From the cell containing the given text, extract its center point as (X, Y) coordinate. 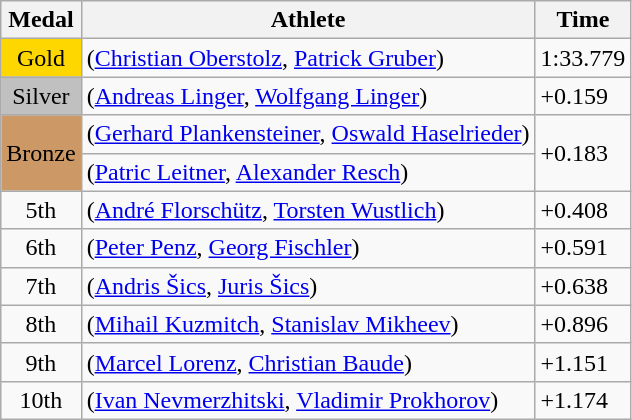
8th (41, 324)
Silver (41, 96)
+1.174 (583, 400)
(Mihail Kuzmitch, Stanislav Mikheev) (308, 324)
(Gerhard Plankensteiner, Oswald Haselrieder) (308, 134)
7th (41, 286)
(Ivan Nevmerzhitski, Vladimir Prokhorov) (308, 400)
+0.638 (583, 286)
+0.591 (583, 248)
+0.159 (583, 96)
+1.151 (583, 362)
+0.183 (583, 153)
(Peter Penz, Georg Fischler) (308, 248)
Time (583, 20)
9th (41, 362)
+0.408 (583, 210)
(Patric Leitner, Alexander Resch) (308, 172)
(André Florschütz, Torsten Wustlich) (308, 210)
Medal (41, 20)
(Andris Šics, Juris Šics) (308, 286)
10th (41, 400)
1:33.779 (583, 58)
(Andreas Linger, Wolfgang Linger) (308, 96)
(Christian Oberstolz, Patrick Gruber) (308, 58)
6th (41, 248)
+0.896 (583, 324)
Athlete (308, 20)
5th (41, 210)
(Marcel Lorenz, Christian Baude) (308, 362)
Gold (41, 58)
Bronze (41, 153)
